Identify which cell holds the provided text, then report its [x, y] central coordinate. 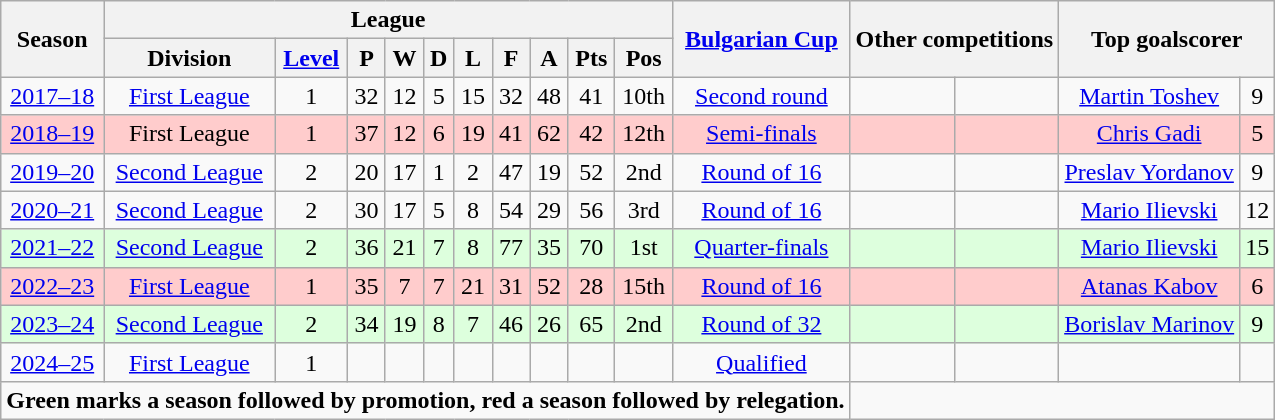
10th [644, 96]
Round of 32 [762, 324]
62 [549, 134]
Martin Toshev [1150, 96]
2020–21 [52, 210]
Atanas Kabov [1150, 286]
56 [592, 210]
D [438, 58]
46 [511, 324]
Division [190, 58]
2019–20 [52, 172]
48 [549, 96]
League [388, 20]
L [473, 58]
2023–24 [52, 324]
Semi-finals [762, 134]
36 [367, 248]
26 [549, 324]
Level [312, 58]
70 [592, 248]
20 [367, 172]
Season [52, 39]
W [404, 58]
Quarter-finals [762, 248]
2021–22 [52, 248]
1st [644, 248]
54 [511, 210]
2017–18 [52, 96]
Top goalscorer [1167, 39]
30 [367, 210]
2022–23 [52, 286]
31 [511, 286]
77 [511, 248]
Bulgarian Cup [762, 39]
3rd [644, 210]
Preslav Yordanov [1150, 172]
42 [592, 134]
2018–19 [52, 134]
Chris Gadi [1150, 134]
65 [592, 324]
Green marks a season followed by promotion, red a season followed by relegation. [426, 400]
37 [367, 134]
Second round [762, 96]
34 [367, 324]
Borislav Marinov [1150, 324]
F [511, 58]
Qualified [762, 362]
Pts [592, 58]
12th [644, 134]
Other competitions [954, 39]
47 [511, 172]
2024–25 [52, 362]
29 [549, 210]
A [549, 58]
Pos [644, 58]
28 [592, 286]
P [367, 58]
15th [644, 286]
